Provide the [x, y] coordinate of the cell's center where the given text is located.  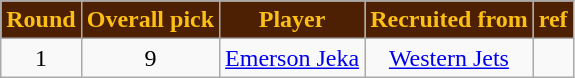
Western Jets [450, 58]
Round [41, 20]
Emerson Jeka [292, 58]
Overall pick [150, 20]
1 [41, 58]
ref [553, 20]
Recruited from [450, 20]
9 [150, 58]
Player [292, 20]
